Provide the (x, y) coordinate of the cell's center where the given text is located.  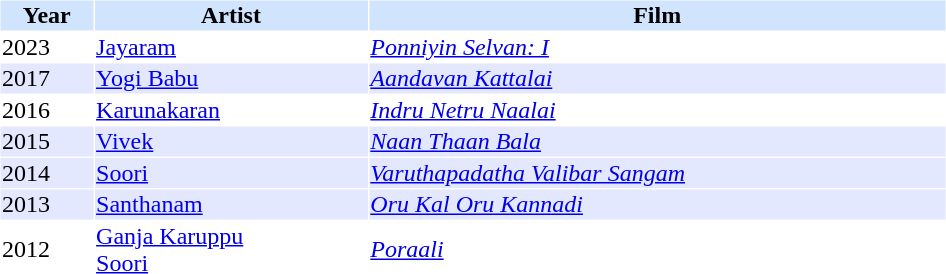
Indru Netru Naalai (658, 110)
2017 (46, 79)
Karunakaran (232, 110)
Naan Thaan Bala (658, 141)
Jayaram (232, 47)
Ponniyin Selvan: I (658, 47)
Varuthapadatha Valibar Sangam (658, 173)
Aandavan Kattalai (658, 79)
2014 (46, 173)
Year (46, 15)
Film (658, 15)
2016 (46, 110)
Soori (232, 173)
2023 (46, 47)
2013 (46, 205)
Oru Kal Oru Kannadi (658, 205)
Artist (232, 15)
Yogi Babu (232, 79)
Santhanam (232, 205)
Vivek (232, 141)
2015 (46, 141)
